Search for the cell housing the specified text and yield its [X, Y] center coordinate. 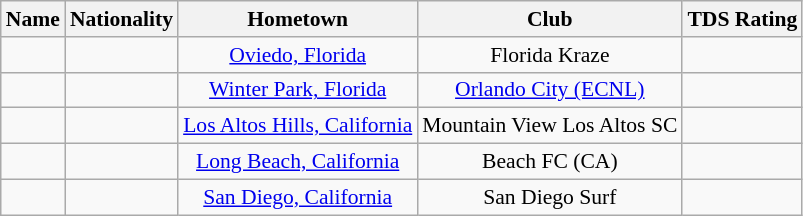
Los Altos Hills, California [298, 126]
San Diego Surf [550, 197]
Beach FC (CA) [550, 162]
Hometown [298, 19]
Long Beach, California [298, 162]
Winter Park, Florida [298, 90]
Mountain View Los Altos SC [550, 126]
Oviedo, Florida [298, 55]
Name [33, 19]
TDS Rating [742, 19]
San Diego, California [298, 197]
Orlando City (ECNL) [550, 90]
Florida Kraze [550, 55]
Club [550, 19]
Nationality [122, 19]
